Pinpoint the cell where the given text exists, returning its (X, Y) midpoint coordinate. 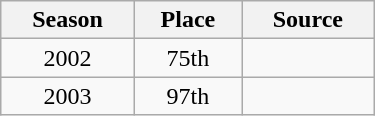
75th (188, 58)
97th (188, 96)
2003 (68, 96)
2002 (68, 58)
Place (188, 20)
Source (308, 20)
Season (68, 20)
